Locate the cell with the specified text and output its [x, y] center coordinate. 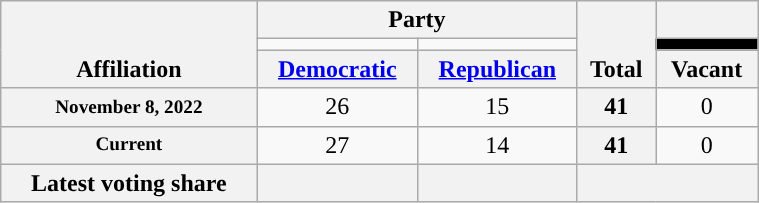
Republican [498, 69]
Vacant [707, 69]
Party [417, 20]
14 [498, 145]
Current [129, 145]
27 [338, 145]
15 [498, 107]
Affiliation [129, 44]
November 8, 2022 [129, 107]
26 [338, 107]
Latest voting share [129, 183]
Total [616, 44]
Democratic [338, 69]
